Return the [X, Y] coordinate for the center point of the cell that contains the specified text.  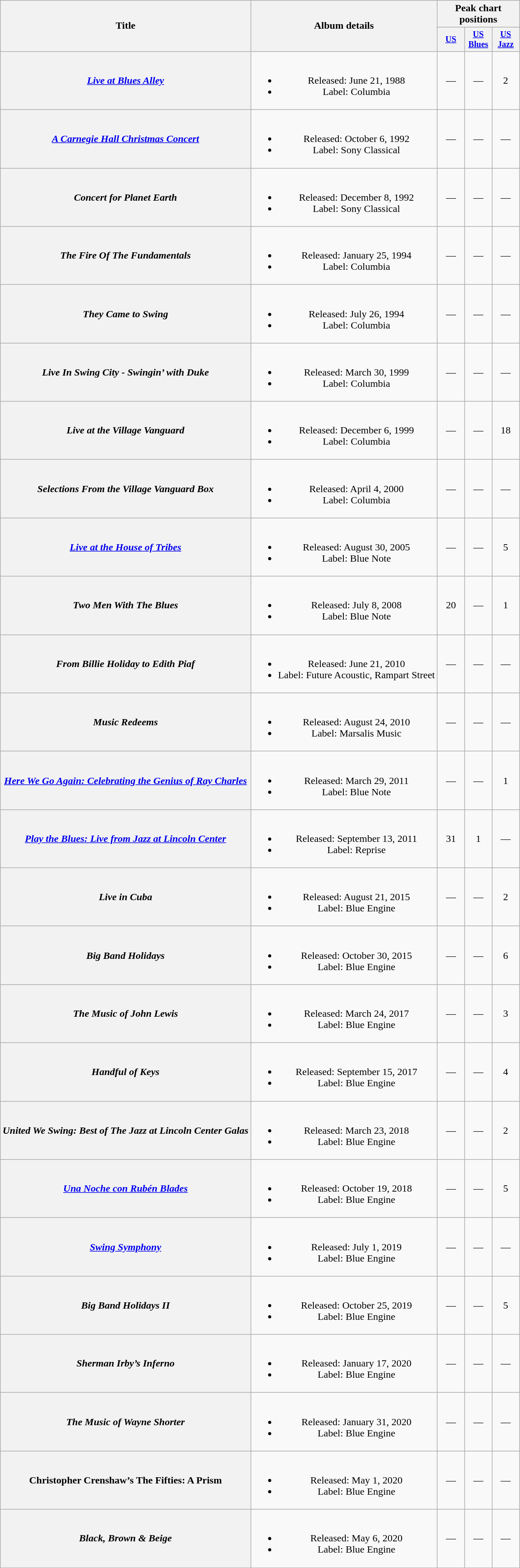
6 [506, 955]
Released: October 25, 2019Label: Blue Engine [344, 1305]
Two Men With The Blues [126, 605]
Peak chart positions [478, 14]
Concert for Planet Earth [126, 197]
Released: August 30, 2005Label: Blue Note [344, 547]
Released: May 6, 2020Label: Blue Engine [344, 1538]
Big Band Holidays [126, 955]
Released: April 4, 2000Label: Columbia [344, 489]
Una Noche con Rubén Blades [126, 1189]
Music Redeems [126, 722]
Live in Cuba [126, 897]
Title [126, 26]
Released: March 23, 2018Label: Blue Engine [344, 1130]
From Billie Holiday to Edith Piaf [126, 664]
US [451, 40]
Released: March 29, 2011Label: Blue Note [344, 780]
Released: January 17, 2020Label: Blue Engine [344, 1364]
Album details [344, 26]
United We Swing: Best of The Jazz at Lincoln Center Galas [126, 1130]
The Music of John Lewis [126, 1013]
Play the Blues: Live from Jazz at Lincoln Center [126, 839]
Black, Brown & Beige [126, 1538]
Released: October 6, 1992Label: Sony Classical [344, 139]
Released: July 8, 2008Label: Blue Note [344, 605]
Selections From the Village Vanguard Box [126, 489]
Released: August 24, 2010Label: Marsalis Music [344, 722]
The Music of Wayne Shorter [126, 1422]
Released: March 24, 2017Label: Blue Engine [344, 1013]
Released: May 1, 2020Label: Blue Engine [344, 1480]
Sherman Irby’s Inferno [126, 1364]
USJazz [506, 40]
Released: December 8, 1992Label: Sony Classical [344, 197]
Big Band Holidays II [126, 1305]
Released: October 30, 2015Label: Blue Engine [344, 955]
Released: March 30, 1999Label: Columbia [344, 372]
Released: October 19, 2018Label: Blue Engine [344, 1189]
31 [451, 839]
They Came to Swing [126, 314]
Released: July 26, 1994Label: Columbia [344, 314]
18 [506, 431]
20 [451, 605]
Christopher Crenshaw’s The Fifties: A Prism [126, 1480]
Released: June 21, 1988Label: Columbia [344, 80]
4 [506, 1072]
USBlues [478, 40]
Released: September 15, 2017Label: Blue Engine [344, 1072]
Here We Go Again: Celebrating the Genius of Ray Charles [126, 780]
Released: September 13, 2011Label: Reprise [344, 839]
Released: July 1, 2019Label: Blue Engine [344, 1247]
Swing Symphony [126, 1247]
Live In Swing City - Swingin’ with Duke [126, 372]
The Fire Of The Fundamentals [126, 256]
Handful of Keys [126, 1072]
Released: June 21, 2010Label: Future Acoustic, Rampart Street [344, 664]
Live at the Village Vanguard [126, 431]
Live at Blues Alley [126, 80]
A Carnegie Hall Christmas Concert [126, 139]
Released: January 25, 1994Label: Columbia [344, 256]
Released: December 6, 1999Label: Columbia [344, 431]
3 [506, 1013]
Released: January 31, 2020Label: Blue Engine [344, 1422]
Live at the House of Tribes [126, 547]
Released: August 21, 2015Label: Blue Engine [344, 897]
